Pinpoint the cell where the given text exists, returning its (X, Y) midpoint coordinate. 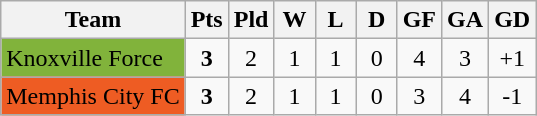
Pts (206, 20)
Knoxville Force (93, 58)
D (376, 20)
+1 (512, 58)
L (336, 20)
-1 (512, 96)
Memphis City FC (93, 96)
W (294, 20)
Pld (251, 20)
GD (512, 20)
GF (419, 20)
Team (93, 20)
GA (466, 20)
